Output the [X, Y] coordinate of the center of the cell containing the given text.  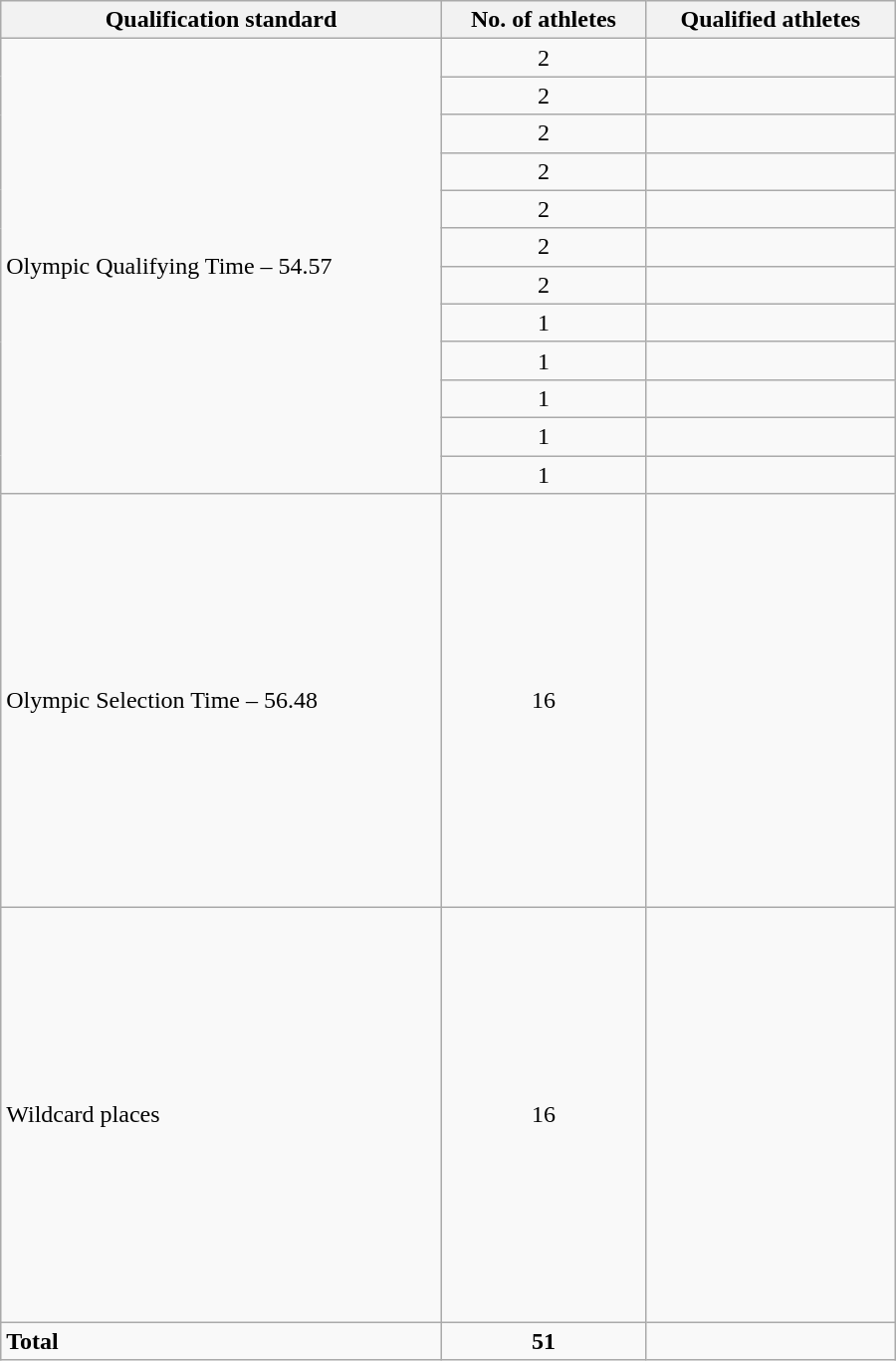
Wildcard places [221, 1115]
Qualification standard [221, 20]
Olympic Selection Time – 56.48 [221, 701]
No. of athletes [544, 20]
Qualified athletes [771, 20]
Total [221, 1341]
Olympic Qualifying Time – 54.57 [221, 267]
51 [544, 1341]
